From the cell containing the given text, extract its center point as (X, Y) coordinate. 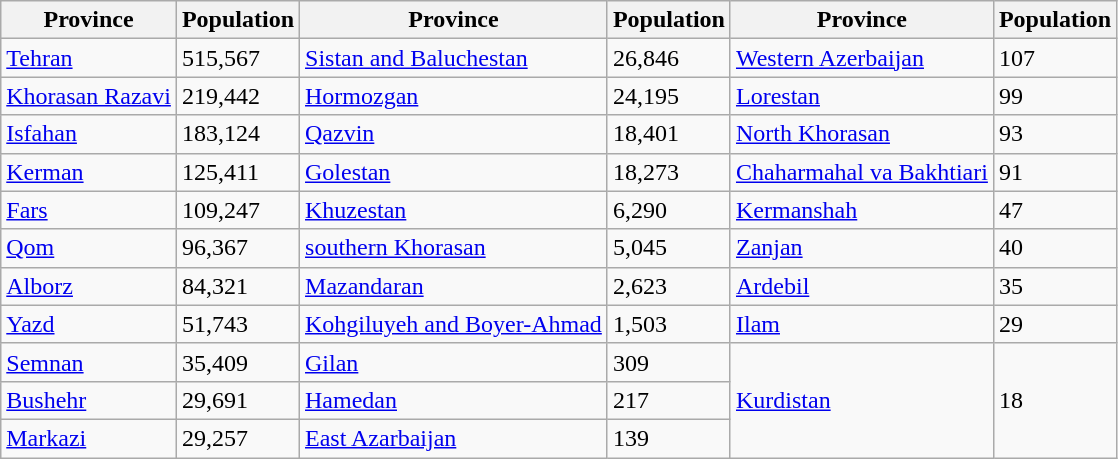
Alborz (89, 286)
51,743 (238, 324)
29,257 (238, 438)
Khorasan Razavi (89, 96)
29 (1054, 324)
Khuzestan (454, 210)
47 (1054, 210)
309 (668, 362)
Ilam (862, 324)
Kohgiluyeh and Boyer-Ahmad (454, 324)
29,691 (238, 400)
Lorestan (862, 96)
183,124 (238, 134)
Yazd (89, 324)
Kerman (89, 172)
18,273 (668, 172)
Semnan (89, 362)
84,321 (238, 286)
96,367 (238, 248)
Gilan (454, 362)
125,411 (238, 172)
515,567 (238, 58)
18 (1054, 400)
Markazi (89, 438)
Tehran (89, 58)
Isfahan (89, 134)
139 (668, 438)
219,442 (238, 96)
18,401 (668, 134)
Zanjan (862, 248)
217 (668, 400)
1,503 (668, 324)
26,846 (668, 58)
Golestan (454, 172)
109,247 (238, 210)
Qazvin (454, 134)
Qom (89, 248)
Ardebil (862, 286)
91 (1054, 172)
Hamedan (454, 400)
Kurdistan (862, 400)
35 (1054, 286)
East Azarbaijan (454, 438)
2,623 (668, 286)
southern Khorasan (454, 248)
Mazandaran (454, 286)
93 (1054, 134)
North Khorasan (862, 134)
40 (1054, 248)
99 (1054, 96)
Sistan and Baluchestan (454, 58)
24,195 (668, 96)
107 (1054, 58)
Bushehr (89, 400)
Fars (89, 210)
Western Azerbaijan (862, 58)
Kermanshah (862, 210)
5,045 (668, 248)
6,290 (668, 210)
35,409 (238, 362)
Hormozgan (454, 96)
Chaharmahal va Bakhtiari (862, 172)
